From the cell containing the given text, extract its center point as (X, Y) coordinate. 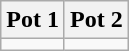
Pot 2 (96, 20)
Pot 1 (33, 20)
